Search for the cell housing the specified text and yield its (x, y) center coordinate. 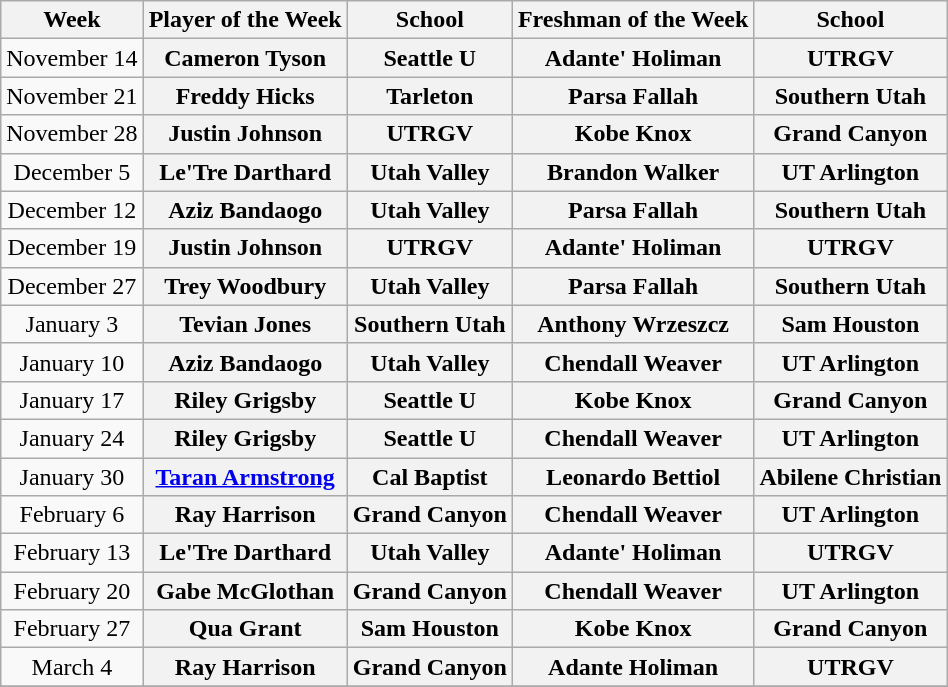
Qua Grant (245, 629)
Leonardo Bettiol (633, 477)
December 5 (72, 172)
Abilene Christian (850, 477)
Gabe McGlothan (245, 591)
Brandon Walker (633, 172)
January 10 (72, 362)
Freshman of the Week (633, 20)
February 20 (72, 591)
February 27 (72, 629)
Adante Holiman (633, 667)
December 12 (72, 210)
January 24 (72, 438)
Player of the Week (245, 20)
Cal Baptist (430, 477)
Week (72, 20)
January 17 (72, 400)
March 4 (72, 667)
February 6 (72, 515)
Trey Woodbury (245, 286)
February 13 (72, 553)
November 14 (72, 58)
Anthony Wrzeszcz (633, 324)
January 30 (72, 477)
December 19 (72, 248)
Taran Armstrong (245, 477)
Tevian Jones (245, 324)
Freddy Hicks (245, 96)
Tarleton (430, 96)
January 3 (72, 324)
December 27 (72, 286)
November 28 (72, 134)
November 21 (72, 96)
Cameron Tyson (245, 58)
